Return (x, y) of the center of cell containing provided text 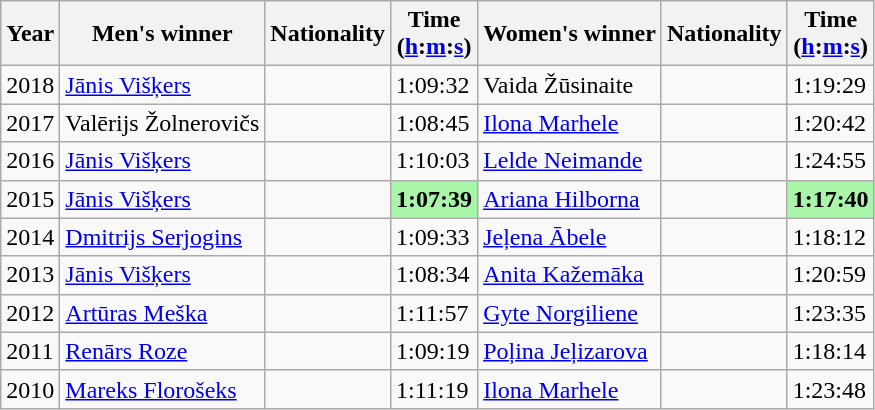
2018 (30, 85)
1:09:33 (434, 237)
1:20:42 (830, 123)
1:18:12 (830, 237)
Year (30, 34)
1:20:59 (830, 275)
Anita Kažemāka (570, 275)
2016 (30, 161)
Jeļena Ābele (570, 237)
Men's winner (162, 34)
2011 (30, 351)
2015 (30, 199)
2013 (30, 275)
1:23:48 (830, 389)
Ariana Hilborna (570, 199)
Renārs Roze (162, 351)
1:09:32 (434, 85)
Poļina Jeļizarova (570, 351)
1:10:03 (434, 161)
Gyte Norgiliene (570, 313)
1:11:19 (434, 389)
2010 (30, 389)
Valērijs Žolnerovičs (162, 123)
Dmitrijs Serjogins (162, 237)
1:11:57 (434, 313)
1:07:39 (434, 199)
1:23:35 (830, 313)
Mareks Florošeks (162, 389)
Lelde Neimande (570, 161)
1:18:14 (830, 351)
Artūras Meška (162, 313)
1:24:55 (830, 161)
1:09:19 (434, 351)
1:08:45 (434, 123)
Vaida Žūsinaite (570, 85)
2017 (30, 123)
2014 (30, 237)
Women's winner (570, 34)
1:08:34 (434, 275)
2012 (30, 313)
1:19:29 (830, 85)
1:17:40 (830, 199)
